Extract the (X, Y) coordinate from the center of the cell holding the provided text.  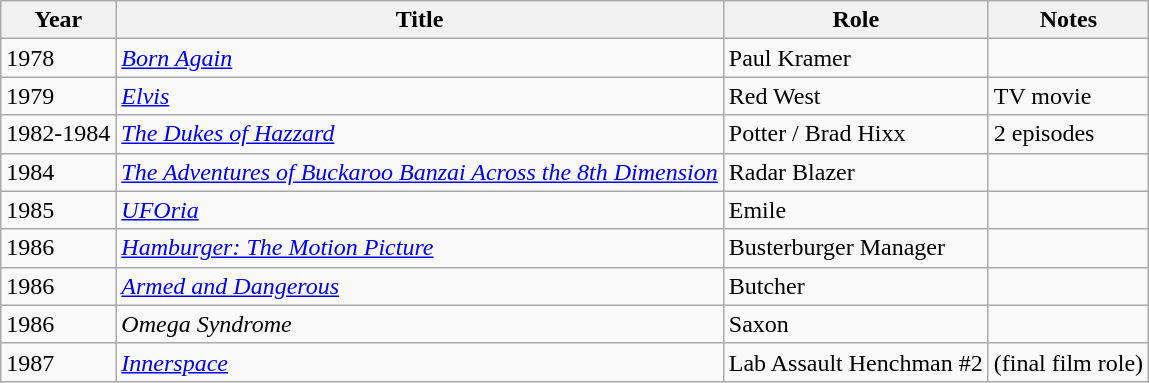
Butcher (856, 286)
1978 (58, 58)
Emile (856, 210)
Year (58, 20)
The Dukes of Hazzard (420, 134)
2 episodes (1068, 134)
1987 (58, 362)
Paul Kramer (856, 58)
Title (420, 20)
Notes (1068, 20)
1985 (58, 210)
Omega Syndrome (420, 324)
Saxon (856, 324)
Role (856, 20)
1984 (58, 172)
Hamburger: The Motion Picture (420, 248)
The Adventures of Buckaroo Banzai Across the 8th Dimension (420, 172)
Busterburger Manager (856, 248)
Born Again (420, 58)
(final film role) (1068, 362)
Armed and Dangerous (420, 286)
Elvis (420, 96)
Lab Assault Henchman #2 (856, 362)
1979 (58, 96)
UFOria (420, 210)
Potter / Brad Hixx (856, 134)
Radar Blazer (856, 172)
Red West (856, 96)
Innerspace (420, 362)
1982-1984 (58, 134)
TV movie (1068, 96)
